Search for the cell housing the specified text and yield its (X, Y) center coordinate. 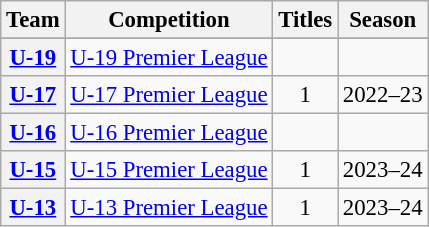
Competition (169, 20)
U-15 Premier League (169, 170)
Team (33, 20)
U-13 Premier League (169, 208)
Season (383, 20)
U-16 (33, 133)
U-13 (33, 208)
U-15 (33, 170)
U-19 (33, 58)
U-17 (33, 95)
U-16 Premier League (169, 133)
U-19 Premier League (169, 58)
Titles (306, 20)
U-17 Premier League (169, 95)
2022–23 (383, 95)
